Capture the cell that displays the provided text and extract its (x, y) central coordinate. 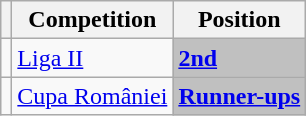
Runner-ups (240, 96)
Competition (92, 20)
Cupa României (92, 96)
Liga II (92, 58)
Position (240, 20)
2nd (240, 58)
